Search for the cell housing the specified text and yield its [x, y] center coordinate. 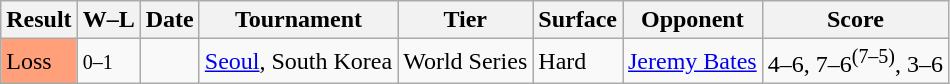
Hard [578, 62]
4–6, 7–6(7–5), 3–6 [855, 62]
Loss [39, 62]
Tournament [298, 20]
Score [855, 20]
Opponent [692, 20]
Seoul, South Korea [298, 62]
Result [39, 20]
W–L [108, 20]
Surface [578, 20]
World Series [466, 62]
Jeremy Bates [692, 62]
Tier [466, 20]
0–1 [108, 62]
Date [170, 20]
